Detect which cell encompasses the target text, then output its [X, Y] center coordinate. 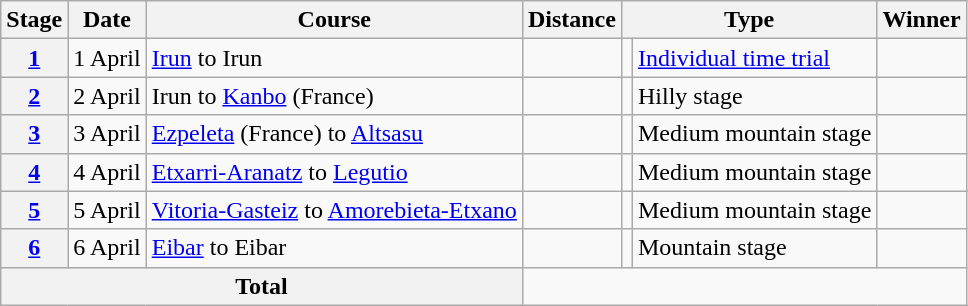
Date [107, 20]
6 [34, 248]
1 [34, 58]
3 [34, 134]
Distance [572, 20]
6 April [107, 248]
4 April [107, 172]
Irun to Irun [334, 58]
2 [34, 96]
Stage [34, 20]
Winner [922, 20]
Hilly stage [754, 96]
Irun to Kanbo (France) [334, 96]
Course [334, 20]
Ezpeleta (France) to Altsasu [334, 134]
Type [748, 20]
4 [34, 172]
Etxarri-Aranatz to Legutio [334, 172]
Eibar to Eibar [334, 248]
Mountain stage [754, 248]
5 April [107, 210]
5 [34, 210]
1 April [107, 58]
2 April [107, 96]
Total [262, 286]
Individual time trial [754, 58]
Vitoria-Gasteiz to Amorebieta-Etxano [334, 210]
3 April [107, 134]
